Return [X, Y] of the center of cell containing provided text 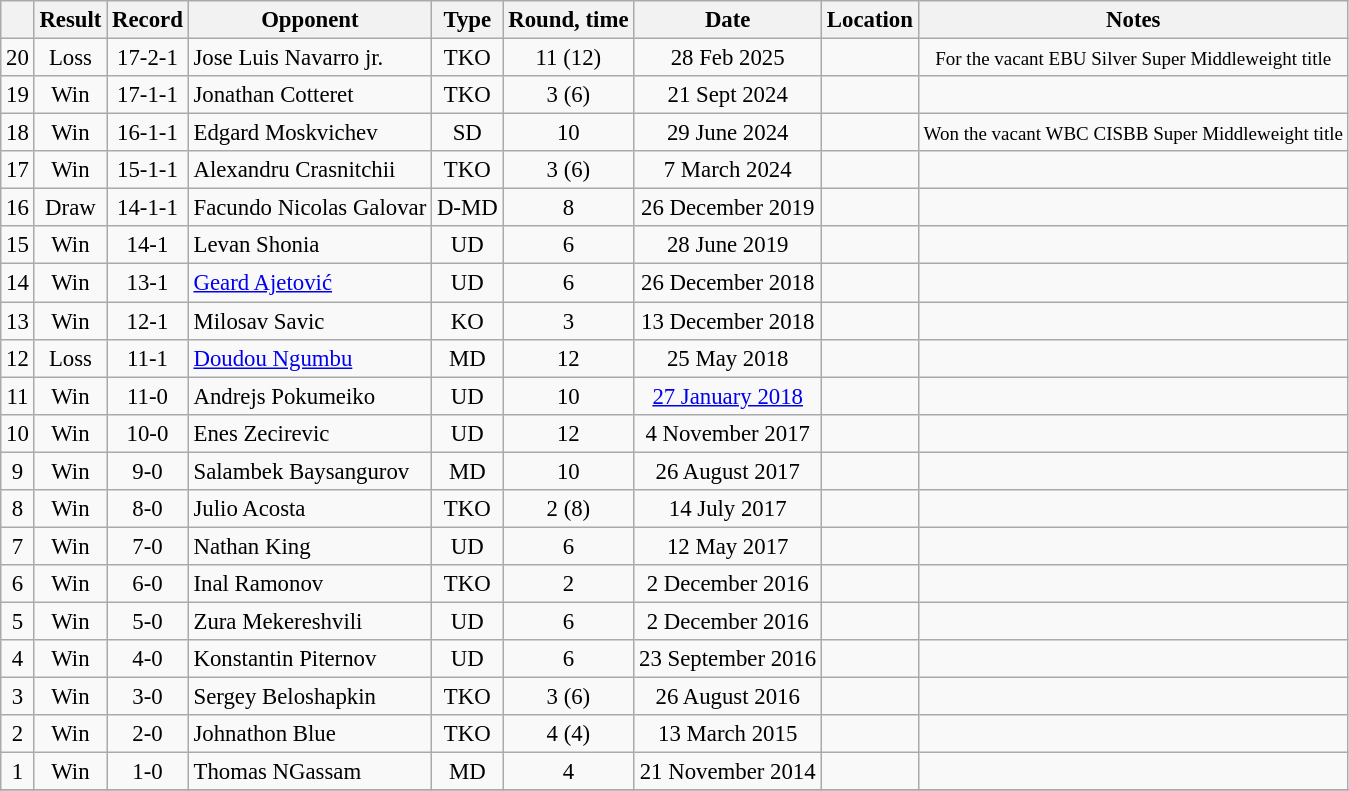
5 [18, 621]
Julio Acosta [310, 509]
7 March 2024 [728, 170]
Johnathon Blue [310, 734]
3-0 [148, 697]
Won the vacant WBC CISBB Super Middleweight title [1133, 133]
2-0 [148, 734]
13 [18, 321]
6-0 [148, 584]
Type [468, 20]
8-0 [148, 509]
11-1 [148, 358]
2 (8) [568, 509]
For the vacant EBU Silver Super Middleweight title [1133, 58]
Nathan King [310, 546]
18 [18, 133]
D-MD [468, 208]
26 December 2019 [728, 208]
Round, time [568, 20]
12 May 2017 [728, 546]
11-0 [148, 396]
Opponent [310, 20]
Date [728, 20]
KO [468, 321]
26 December 2018 [728, 283]
25 May 2018 [728, 358]
Draw [70, 208]
Jose Luis Navarro jr. [310, 58]
11 [18, 396]
28 June 2019 [728, 245]
Zura Mekereshvili [310, 621]
Alexandru Crasnitchii [310, 170]
17-1-1 [148, 95]
4 (4) [568, 734]
Salambek Baysangurov [310, 471]
Record [148, 20]
21 Sept 2024 [728, 95]
14-1 [148, 245]
SD [468, 133]
7 [18, 546]
29 June 2024 [728, 133]
1-0 [148, 772]
20 [18, 58]
14 July 2017 [728, 509]
7-0 [148, 546]
1 [18, 772]
10-0 [148, 433]
Edgard Moskvichev [310, 133]
Thomas NGassam [310, 772]
Enes Zecirevic [310, 433]
Notes [1133, 20]
12-1 [148, 321]
16-1-1 [148, 133]
13 March 2015 [728, 734]
Andrejs Pokumeiko [310, 396]
17 [18, 170]
Levan Shonia [310, 245]
Location [870, 20]
5-0 [148, 621]
14-1-1 [148, 208]
15 [18, 245]
11 (12) [568, 58]
Jonathan Cotteret [310, 95]
Konstantin Piternov [310, 659]
4 November 2017 [728, 433]
15-1-1 [148, 170]
Facundo Nicolas Galovar [310, 208]
19 [18, 95]
9 [18, 471]
Milosav Savic [310, 321]
26 August 2016 [728, 697]
9-0 [148, 471]
23 September 2016 [728, 659]
Inal Ramonov [310, 584]
4-0 [148, 659]
26 August 2017 [728, 471]
Geard Ajetović [310, 283]
14 [18, 283]
27 January 2018 [728, 396]
13-1 [148, 283]
28 Feb 2025 [728, 58]
Result [70, 20]
17-2-1 [148, 58]
21 November 2014 [728, 772]
13 December 2018 [728, 321]
Sergey Beloshapkin [310, 697]
Doudou Ngumbu [310, 358]
16 [18, 208]
